Locate the cell with the specified text and output its [X, Y] center coordinate. 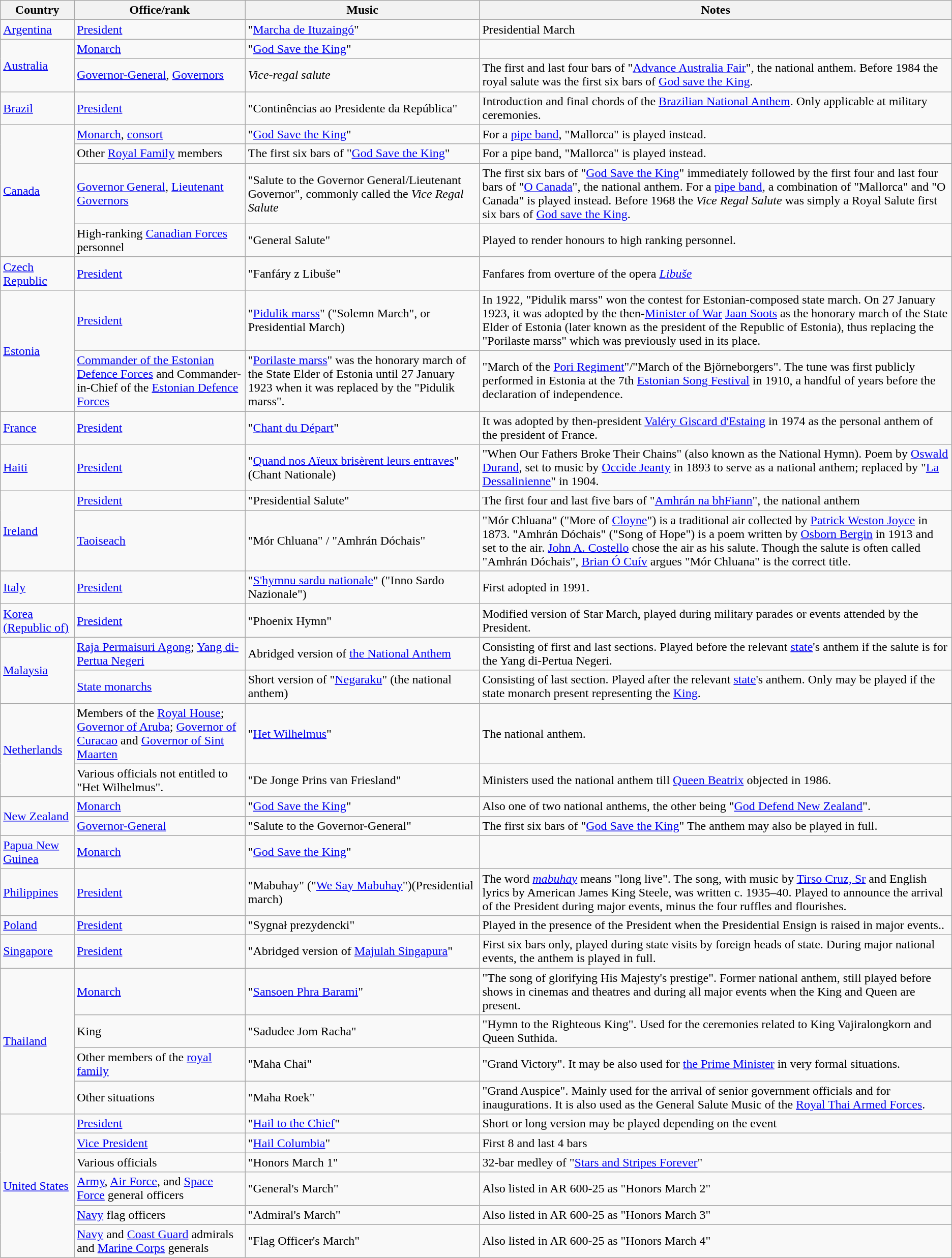
"Grand Victory". It may be also used for the Prime Minister in very formal situations. [716, 1065]
"Sadudee Jom Racha" [362, 1031]
The first four and last five bars of "Amhrán na bhFiann", the national anthem [716, 501]
"Maha Chai" [362, 1065]
Thailand [38, 1041]
The first six bars of "God Save the King" [362, 154]
Played to render honours to high ranking personnel. [716, 240]
It was adopted by then-president Valéry Giscard d'Estaing in 1974 as the personal anthem of the president of France. [716, 427]
Army, Air Force, and Space Force general officers [160, 1189]
"Fanfáry z Libuše" [362, 274]
Italy [38, 588]
Netherlands [38, 750]
"Continências ao Presidente da República" [362, 108]
Taoiseach [160, 541]
"Mabuhay" ("We Say Mabuhay")(Presidential march) [362, 892]
The national anthem. [716, 733]
Brazil [38, 108]
New Zealand [38, 816]
"Sygnał prezydencki" [362, 925]
"Chant du Départ" [362, 427]
Music [362, 10]
United States [38, 1186]
Haiti [38, 468]
Introduction and final chords of the Brazilian National Anthem. Only applicable at military ceremonies. [716, 108]
Malaysia [38, 670]
Various officials [160, 1162]
Short version of "Negaraku" (the national anthem) [362, 686]
Consisting of first and last sections. Played before the relevant state's anthem if the salute is for the Yang di-Pertua Negeri. [716, 654]
Commander of the Estonian Defence Forces and Commander-in-Chief of the Estonian Defence Forces [160, 380]
Vice President [160, 1143]
Philippines [38, 892]
First 8 and last 4 bars [716, 1143]
Governor General, Lieutenant Governors [160, 193]
Governor-General [160, 826]
Papua New Guinea [38, 852]
"Hail to the Chief" [362, 1124]
"Admiral's March" [362, 1215]
Abridged version of the National Anthem [362, 654]
"Flag Officer's March" [362, 1241]
"Het Wilhelmus" [362, 733]
"General's March" [362, 1189]
"Presidential Salute" [362, 501]
Played in the presence of the President when the Presidential Ensign is raised in major events.. [716, 925]
"Phoenix Hymn" [362, 620]
Also one of two national anthems, the other being "God Defend New Zealand". [716, 806]
"Abridged version of Majulah Singapura" [362, 951]
Short or long version may be played depending on the event [716, 1124]
"Porilaste marss" was the honorary march of the State Elder of Estonia until 27 January 1923 when it was replaced by the "Pidulik marss". [362, 380]
Czech Republic [38, 274]
Poland [38, 925]
Presidential March [716, 29]
Monarch, consort [160, 134]
"Pidulik marss" ("Solemn March", or Presidential March) [362, 320]
Members of the Royal House; Governor of Aruba; Governor of Curacao and Governor of Sint Maarten [160, 733]
"Sansoen Phra Barami" [362, 992]
Other Royal Family members [160, 154]
Canada [38, 191]
"Salute to the Governor General/Lieutenant Governor", commonly called the Vice Regal Salute [362, 193]
Vice-regal salute [362, 75]
Raja Permaisuri Agong; Yang di-Pertua Negeri [160, 654]
Notes [716, 10]
"Maha Roek" [362, 1097]
First six bars only, played during state visits by foreign heads of state. During major national events, the anthem is played in full. [716, 951]
France [38, 427]
State monarchs [160, 686]
Argentina [38, 29]
"Quand nos Aïeux brisèrent leurs entraves"(Chant Nationale) [362, 468]
Other situations [160, 1097]
Korea (Republic of) [38, 620]
Also listed in AR 600-25 as "Honors March 2" [716, 1189]
Also listed in AR 600-25 as "Honors March 3" [716, 1215]
Singapore [38, 951]
Office/rank [160, 10]
Other members of the royal family [160, 1065]
"General Salute" [362, 240]
"S'hymnu sardu nationale" ("Inno Sardo Nazionale") [362, 588]
Fanfares from overture of the opera Libuše [716, 274]
Modified version of Star March, played during military parades or events attended by the President. [716, 620]
The first six bars of "God Save the King" The anthem may also be played in full. [716, 826]
Country [38, 10]
"Marcha de Ituzaingó" [362, 29]
Governor-General, Governors [160, 75]
32-bar medley of "Stars and Stripes Forever" [716, 1162]
King [160, 1031]
Australia [38, 65]
Ireland [38, 531]
"Hymn to the Righteous King". Used for the ceremonies related to King Vajiralongkorn and Queen Suthida. [716, 1031]
Ministers used the national anthem till Queen Beatrix objected in 1986. [716, 780]
"Mór Chluana" / "Amhrán Dóchais" [362, 541]
First adopted in 1991. [716, 588]
"Salute to the Governor-General" [362, 826]
High-ranking Canadian Forces personnel [160, 240]
Consisting of last section. Played after the relevant state's anthem. Only may be played if the state monarch present representing the King. [716, 686]
Also listed in AR 600-25 as "Honors March 4" [716, 1241]
"Honors March 1" [362, 1162]
Navy flag officers [160, 1215]
Navy and Coast Guard admirals and Marine Corps generals [160, 1241]
Estonia [38, 350]
"Hail Columbia" [362, 1143]
"De Jonge Prins van Friesland" [362, 780]
Various officials not entitled to "Het Wilhelmus". [160, 780]
